Find where the given text appears and provide that cell's center as [x, y] coordinate. 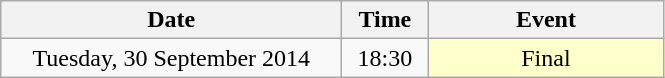
Date [172, 20]
18:30 [385, 58]
Time [385, 20]
Event [546, 20]
Tuesday, 30 September 2014 [172, 58]
Final [546, 58]
